Identify which cell holds the provided text, then report its (x, y) central coordinate. 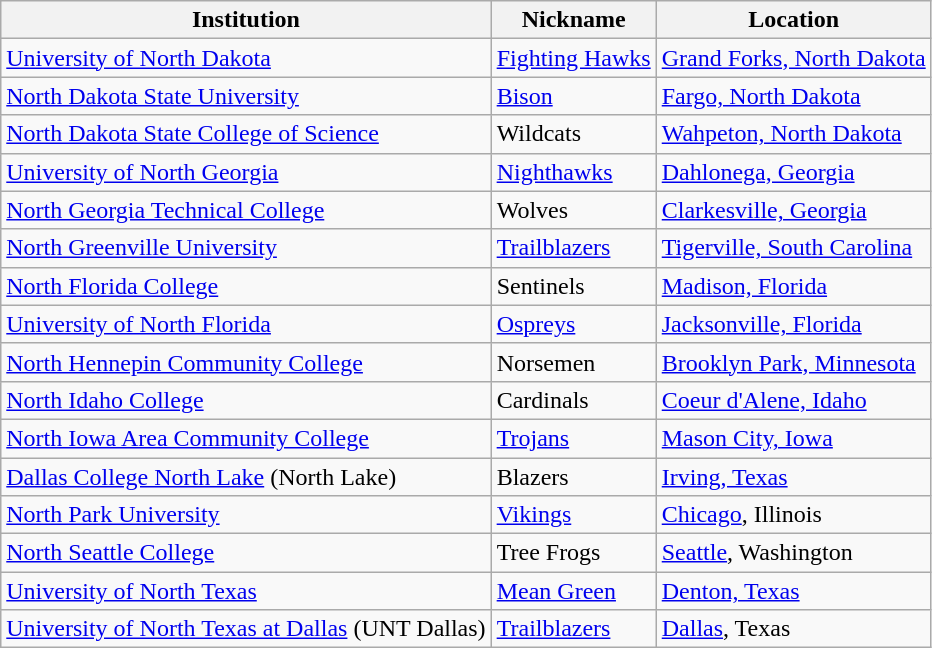
Dallas College North Lake (North Lake) (246, 477)
Dallas, Texas (794, 629)
Jacksonville, Florida (794, 324)
North Park University (246, 515)
University of North Dakota (246, 58)
North Georgia Technical College (246, 210)
Grand Forks, North Dakota (794, 58)
Nickname (574, 20)
Bison (574, 96)
Brooklyn Park, Minnesota (794, 362)
Wildcats (574, 134)
Institution (246, 20)
Blazers (574, 477)
Trojans (574, 438)
Tigerville, South Carolina (794, 248)
Dahlonega, Georgia (794, 172)
Sentinels (574, 286)
Coeur d'Alene, Idaho (794, 400)
North Dakota State University (246, 96)
North Idaho College (246, 400)
Mason City, Iowa (794, 438)
Norsemen (574, 362)
North Florida College (246, 286)
Chicago, Illinois (794, 515)
Wolves (574, 210)
Mean Green (574, 591)
Irving, Texas (794, 477)
Nighthawks (574, 172)
Madison, Florida (794, 286)
North Iowa Area Community College (246, 438)
Seattle, Washington (794, 553)
Clarkesville, Georgia (794, 210)
Fargo, North Dakota (794, 96)
Fighting Hawks (574, 58)
Location (794, 20)
Vikings (574, 515)
Tree Frogs (574, 553)
North Greenville University (246, 248)
North Seattle College (246, 553)
University of North Texas (246, 591)
University of North Texas at Dallas (UNT Dallas) (246, 629)
North Dakota State College of Science (246, 134)
University of North Florida (246, 324)
University of North Georgia (246, 172)
North Hennepin Community College (246, 362)
Denton, Texas (794, 591)
Wahpeton, North Dakota (794, 134)
Cardinals (574, 400)
Ospreys (574, 324)
